Detect which cell encompasses the target text, then output its (x, y) center coordinate. 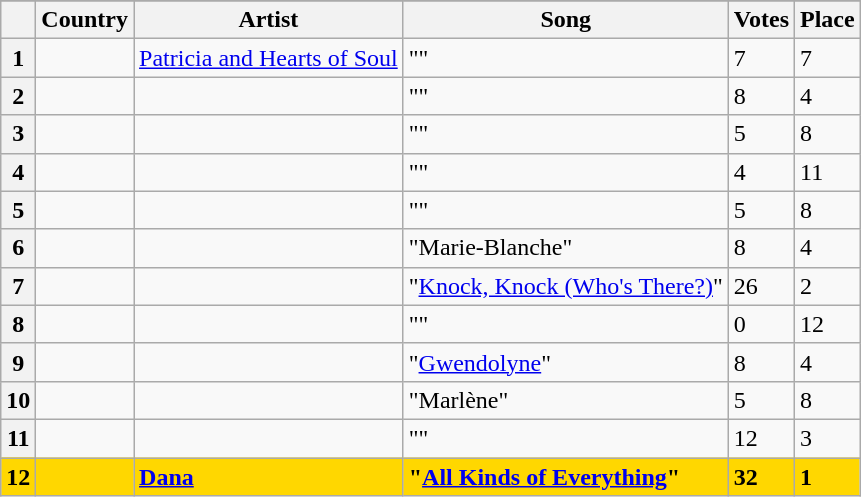
9 (18, 362)
Song (566, 20)
Country (85, 20)
6 (18, 248)
Place (828, 20)
"Marie-Blanche" (566, 248)
26 (761, 286)
"All Kinds of Everything" (566, 477)
Artist (269, 20)
Patricia and Hearts of Soul (269, 58)
"Marlène" (566, 400)
"Gwendolyne" (566, 362)
Dana (269, 477)
0 (761, 324)
32 (761, 477)
10 (18, 400)
"Knock, Knock (Who's There?)" (566, 286)
Votes (761, 20)
